Extract the [X, Y] coordinate from the center of the cell holding the provided text.  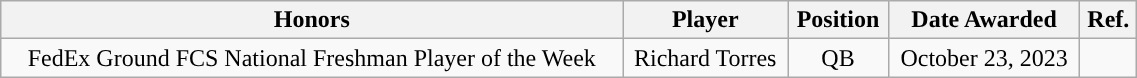
QB [838, 58]
FedEx Ground FCS National Freshman Player of the Week [312, 58]
Position [838, 20]
Richard Torres [706, 58]
Date Awarded [984, 20]
Player [706, 20]
Ref. [1108, 20]
October 23, 2023 [984, 58]
Honors [312, 20]
